Scan for the cell matching the given text and deliver its [x, y] coordinate at center. 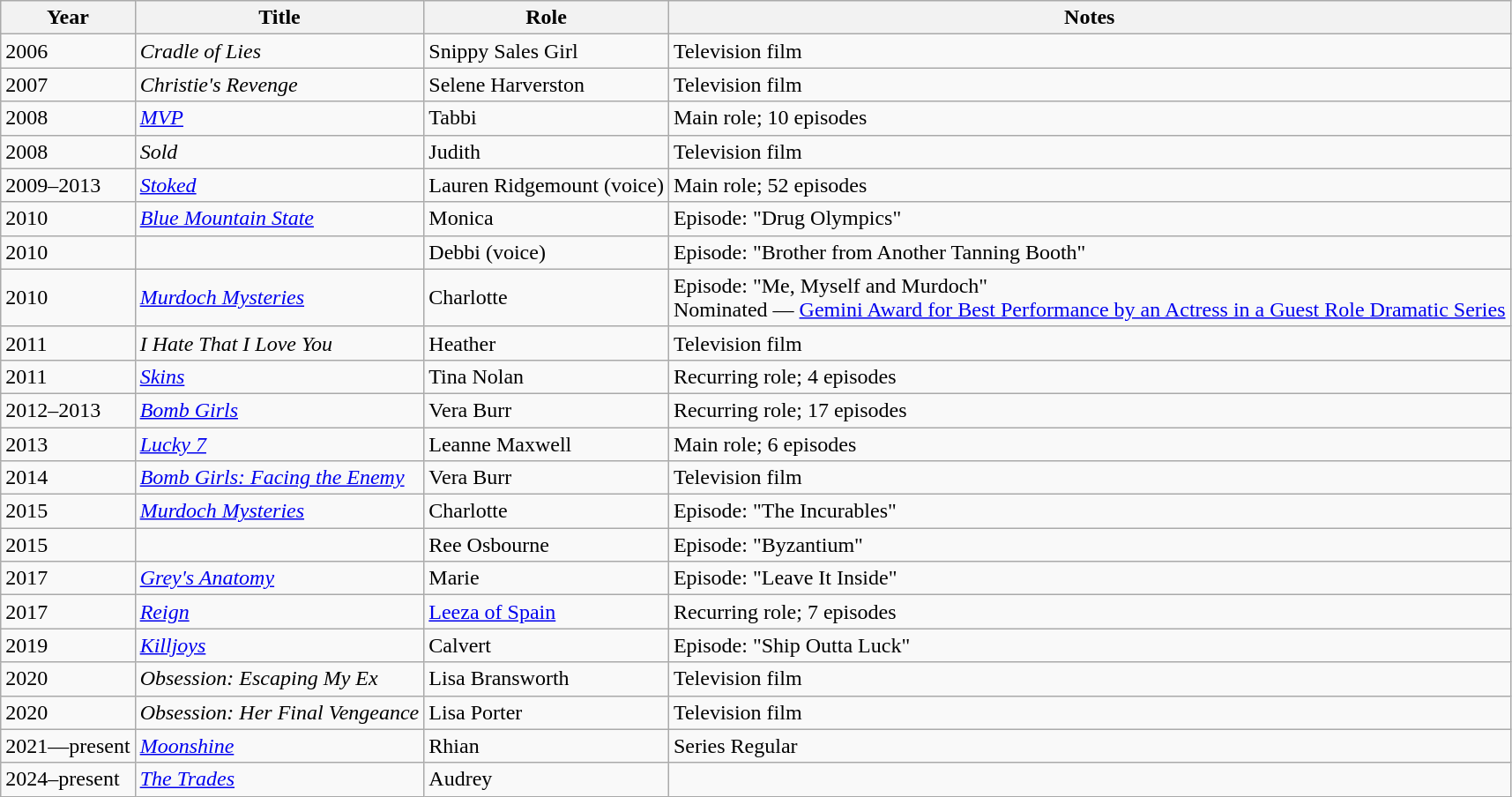
2009–2013 [68, 185]
2014 [68, 478]
Moonshine [279, 746]
Obsession: Her Final Vengeance [279, 712]
Sold [279, 152]
Skins [279, 376]
Ree Osbourne [547, 545]
Leanne Maxwell [547, 443]
Year [68, 18]
Recurring role; 7 episodes [1090, 612]
Episode: "Leave It Inside" [1090, 578]
Rhian [547, 746]
Leeza of Spain [547, 612]
Reign [279, 612]
Cradle of Lies [279, 51]
Tabbi [547, 118]
Recurring role; 17 episodes [1090, 410]
Selene Harverston [547, 85]
Title [279, 18]
The Trades [279, 779]
2013 [68, 443]
Episode: "Drug Olympics" [1090, 219]
2006 [68, 51]
Episode: "The Incurables" [1090, 511]
Grey's Anatomy [279, 578]
Debbi (voice) [547, 252]
Marie [547, 578]
Christie's Revenge [279, 85]
2019 [68, 645]
Calvert [547, 645]
Role [547, 18]
Blue Mountain State [279, 219]
Main role; 52 episodes [1090, 185]
Main role; 10 episodes [1090, 118]
Stoked [279, 185]
Lisa Bransworth [547, 679]
Recurring role; 4 episodes [1090, 376]
Episode: "Ship Outta Luck" [1090, 645]
MVP [279, 118]
Bomb Girls: Facing the Enemy [279, 478]
Snippy Sales Girl [547, 51]
Monica [547, 219]
2007 [68, 85]
Heather [547, 343]
Episode: "Brother from Another Tanning Booth" [1090, 252]
Main role; 6 episodes [1090, 443]
2024–present [68, 779]
Episode: "Me, Myself and Murdoch"Nominated — Gemini Award for Best Performance by an Actress in a Guest Role Dramatic Series [1090, 298]
2012–2013 [68, 410]
I Hate That I Love You [279, 343]
2021—present [68, 746]
Judith [547, 152]
Lauren Ridgemount (voice) [547, 185]
Series Regular [1090, 746]
Obsession: Escaping My Ex [279, 679]
Bomb Girls [279, 410]
Episode: "Byzantium" [1090, 545]
Notes [1090, 18]
Tina Nolan [547, 376]
Audrey [547, 779]
Killjoys [279, 645]
Lucky 7 [279, 443]
Lisa Porter [547, 712]
